Scan for the cell matching the given text and deliver its (x, y) coordinate at center. 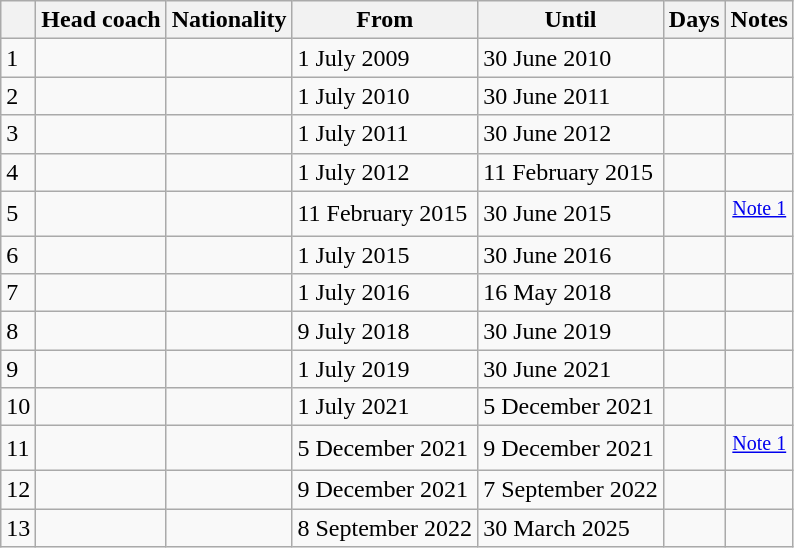
30 June 2012 (571, 134)
1 July 2012 (385, 172)
30 June 2021 (571, 369)
7 (18, 293)
30 June 2019 (571, 331)
30 June 2010 (571, 58)
1 July 2010 (385, 96)
4 (18, 172)
Head coach (101, 20)
Notes (759, 20)
13 (18, 528)
9 July 2018 (385, 331)
6 (18, 255)
30 March 2025 (571, 528)
5 (18, 214)
1 July 2019 (385, 369)
From (385, 20)
8 (18, 331)
1 July 2021 (385, 407)
Until (571, 20)
12 (18, 489)
2 (18, 96)
1 July 2009 (385, 58)
16 May 2018 (571, 293)
Days (694, 20)
30 June 2016 (571, 255)
7 September 2022 (571, 489)
Nationality (229, 20)
8 September 2022 (385, 528)
1 July 2015 (385, 255)
3 (18, 134)
1 July 2016 (385, 293)
30 June 2011 (571, 96)
1 July 2011 (385, 134)
10 (18, 407)
1 (18, 58)
9 (18, 369)
11 (18, 448)
30 June 2015 (571, 214)
